Pinpoint the cell where the given text exists, returning its (X, Y) midpoint coordinate. 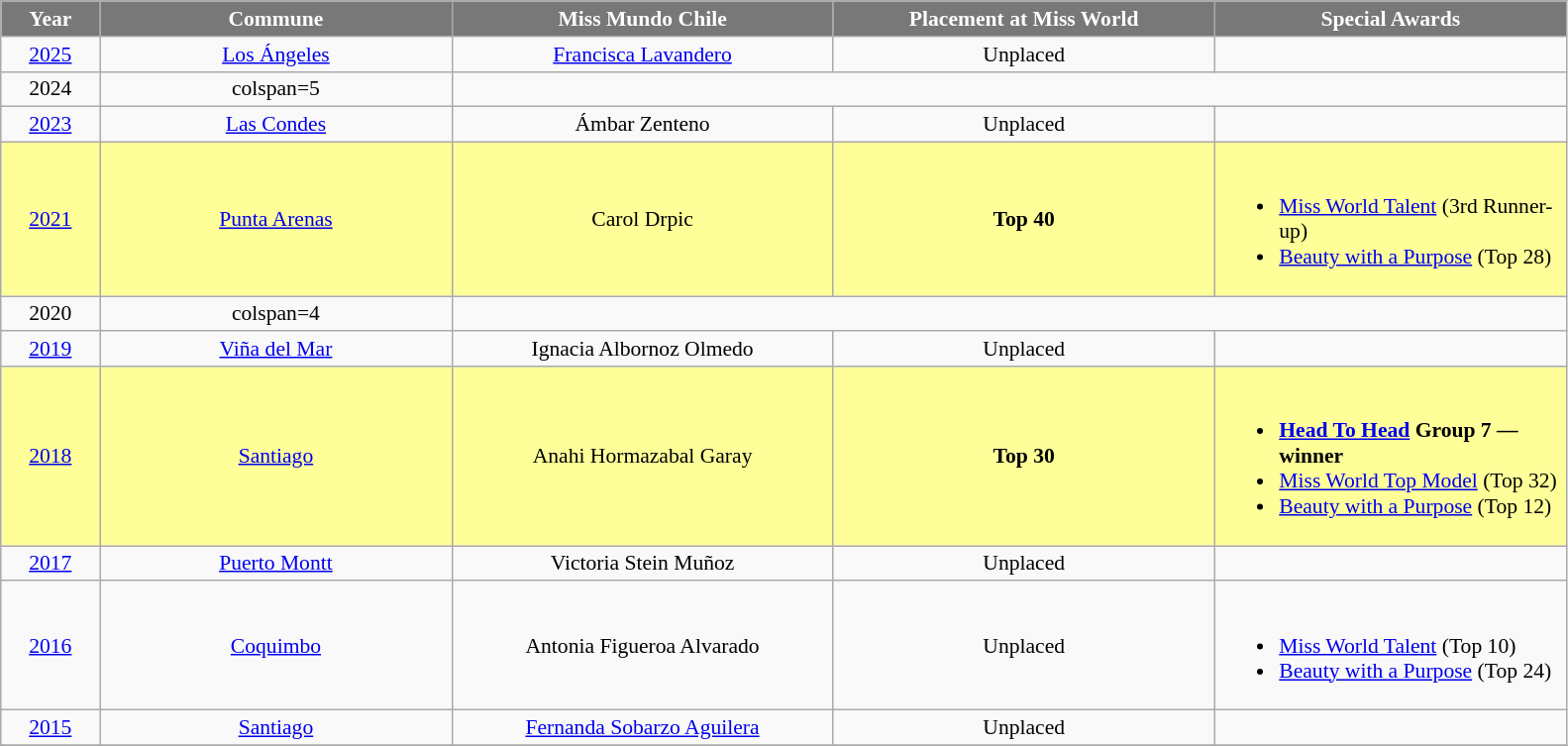
Fernanda Sobarzo Aguilera (642, 727)
Francisca Lavandero (642, 54)
2024 (51, 89)
Viña del Mar (275, 350)
Coquimbo (275, 646)
colspan=5 (275, 89)
colspan=4 (275, 314)
2016 (51, 646)
2020 (51, 314)
Miss Mundo Chile (642, 19)
2023 (51, 125)
Punta Arenas (275, 220)
2025 (51, 54)
Victoria Stein Muñoz (642, 564)
Top 30 (1024, 456)
Special Awards (1391, 19)
Miss World Talent (Top 10)Beauty with a Purpose (Top 24) (1391, 646)
Carol Drpic (642, 220)
2015 (51, 727)
Anahi Hormazabal Garay (642, 456)
Miss World Talent (3rd Runner-up)Beauty with a Purpose (Top 28) (1391, 220)
2017 (51, 564)
Year (51, 19)
Puerto Montt (275, 564)
Las Condes (275, 125)
Head To Head Group 7 ― winnerMiss World Top Model (Top 32)Beauty with a Purpose (Top 12) (1391, 456)
2021 (51, 220)
2019 (51, 350)
2018 (51, 456)
Los Ángeles (275, 54)
Top 40 (1024, 220)
Commune (275, 19)
Placement at Miss World (1024, 19)
Ignacia Albornoz Olmedo (642, 350)
Ámbar Zenteno (642, 125)
Antonia Figueroa Alvarado (642, 646)
